Return the [X, Y] coordinate for the center point of the cell that contains the specified text.  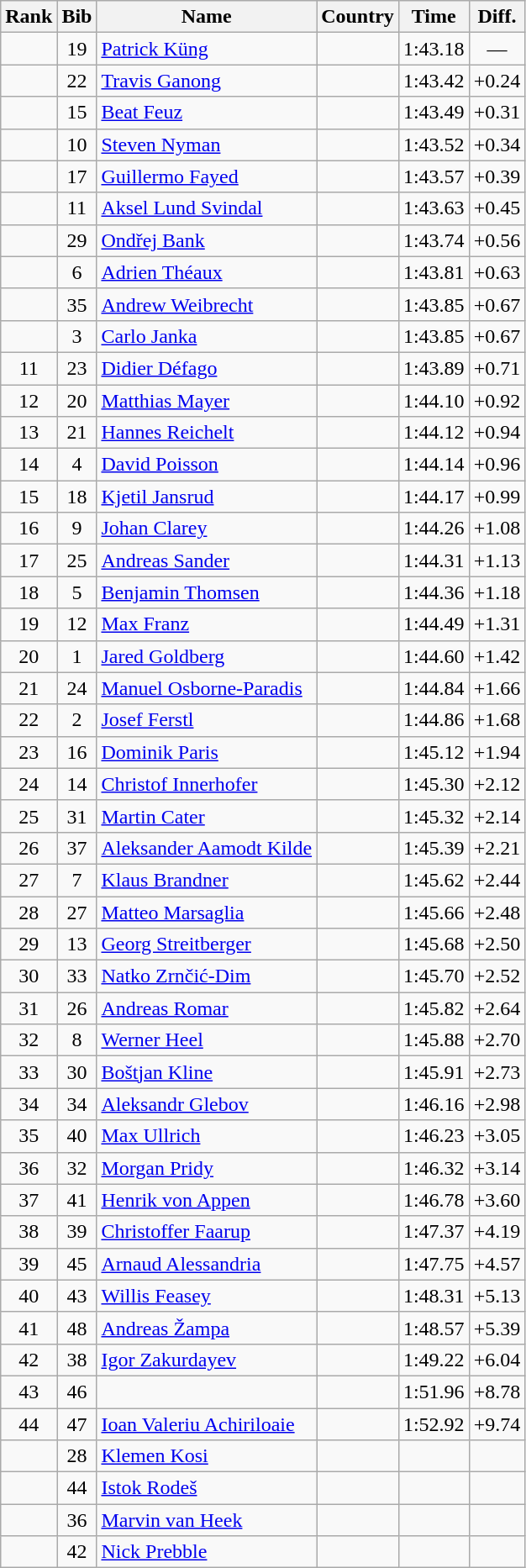
1:47.75 [434, 1264]
1:43.74 [434, 240]
+2.44 [497, 880]
1:44.86 [434, 720]
1:44.14 [434, 465]
Christoffer Faarup [207, 1232]
1:45.88 [434, 1040]
3 [77, 336]
+0.31 [497, 113]
1:46.78 [434, 1200]
+2.50 [497, 944]
Morgan Pridy [207, 1168]
+0.94 [497, 433]
1:49.22 [434, 1360]
Matteo Marsaglia [207, 912]
— [497, 49]
Matthias Mayer [207, 401]
Istok Rodeš [207, 1488]
Diff. [497, 17]
1:44.60 [434, 656]
Andreas Sander [207, 560]
1:44.26 [434, 529]
Boštjan Kline [207, 1072]
Dominik Paris [207, 752]
+5.39 [497, 1328]
Time [434, 17]
+2.21 [497, 848]
Benjamin Thomsen [207, 592]
+2.48 [497, 912]
Andreas Žampa [207, 1328]
1:43.63 [434, 208]
+3.60 [497, 1200]
Marvin van Heek [207, 1520]
+1.18 [497, 592]
+0.99 [497, 497]
+2.73 [497, 1072]
1:44.31 [434, 560]
1:44.12 [434, 433]
Georg Streitberger [207, 944]
+0.45 [497, 208]
+8.78 [497, 1392]
Aleksander Aamodt Kilde [207, 848]
1:43.52 [434, 145]
45 [77, 1264]
Klaus Brandner [207, 880]
+0.24 [497, 81]
+5.13 [497, 1296]
8 [77, 1040]
7 [77, 880]
Steven Nyman [207, 145]
1:45.32 [434, 816]
1:45.70 [434, 976]
Name [207, 17]
4 [77, 465]
2 [77, 720]
1:45.66 [434, 912]
+4.57 [497, 1264]
Guillermo Fayed [207, 176]
Igor Zakurdayev [207, 1360]
+2.12 [497, 784]
Carlo Janka [207, 336]
Willis Feasey [207, 1296]
+3.05 [497, 1136]
Didier Défago [207, 368]
1:44.49 [434, 624]
Hannes Reichelt [207, 433]
Christof Innerhofer [207, 784]
1:44.10 [434, 401]
1:45.82 [434, 1008]
1:43.81 [434, 272]
+2.64 [497, 1008]
9 [77, 529]
1:45.68 [434, 944]
+6.04 [497, 1360]
Arnaud Alessandria [207, 1264]
David Poisson [207, 465]
Klemen Kosi [207, 1456]
Adrien Théaux [207, 272]
Aleksandr Glebov [207, 1104]
1:44.84 [434, 688]
+2.70 [497, 1040]
+2.98 [497, 1104]
1:43.57 [434, 176]
1:45.39 [434, 848]
1:44.36 [434, 592]
1:48.57 [434, 1328]
+9.74 [497, 1424]
+2.14 [497, 816]
Aksel Lund Svindal [207, 208]
Josef Ferstl [207, 720]
Manuel Osborne-Paradis [207, 688]
Patrick Küng [207, 49]
Martin Cater [207, 816]
1:45.62 [434, 880]
1:46.23 [434, 1136]
+1.66 [497, 688]
1:46.16 [434, 1104]
+0.96 [497, 465]
Max Ullrich [207, 1136]
Werner Heel [207, 1040]
+1.94 [497, 752]
Travis Ganong [207, 81]
Andreas Romar [207, 1008]
Jared Goldberg [207, 656]
Henrik von Appen [207, 1200]
1:43.49 [434, 113]
1:43.18 [434, 49]
Beat Feuz [207, 113]
+0.56 [497, 240]
1:48.31 [434, 1296]
+3.14 [497, 1168]
1:45.30 [434, 784]
1:52.92 [434, 1424]
1:43.42 [434, 81]
1:45.12 [434, 752]
Ioan Valeriu Achiriloaie [207, 1424]
+1.42 [497, 656]
+0.63 [497, 272]
46 [77, 1392]
+1.68 [497, 720]
10 [77, 145]
6 [77, 272]
1:47.37 [434, 1232]
+0.34 [497, 145]
Andrew Weibrecht [207, 304]
Rank [29, 17]
1:45.91 [434, 1072]
Nick Prebble [207, 1552]
1:44.17 [434, 497]
+1.31 [497, 624]
+2.52 [497, 976]
+0.71 [497, 368]
+1.13 [497, 560]
Bib [77, 17]
Country [358, 17]
+4.19 [497, 1232]
1 [77, 656]
Kjetil Jansrud [207, 497]
47 [77, 1424]
Ondřej Bank [207, 240]
+0.39 [497, 176]
1:43.89 [434, 368]
+0.92 [497, 401]
Natko Zrnčić-Dim [207, 976]
48 [77, 1328]
5 [77, 592]
Max Franz [207, 624]
1:46.32 [434, 1168]
Johan Clarey [207, 529]
1:51.96 [434, 1392]
+1.08 [497, 529]
